For the text-containing cell, return its midpoint in (X, Y) coordinate format. 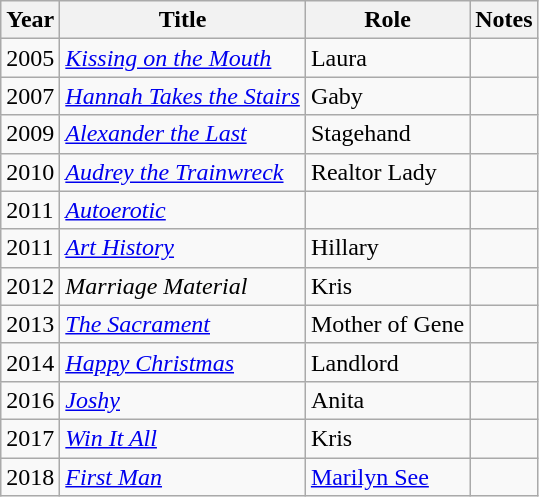
Alexander the Last (183, 134)
Title (183, 20)
2014 (30, 362)
2017 (30, 438)
2018 (30, 477)
Audrey the Trainwreck (183, 172)
Role (387, 20)
Marriage Material (183, 286)
Hillary (387, 248)
2016 (30, 400)
Realtor Lady (387, 172)
First Man (183, 477)
Stagehand (387, 134)
Anita (387, 400)
2012 (30, 286)
2010 (30, 172)
Mother of Gene (387, 324)
Joshy (183, 400)
The Sacrament (183, 324)
Happy Christmas (183, 362)
2005 (30, 58)
Autoerotic (183, 210)
Hannah Takes the Stairs (183, 96)
Gaby (387, 96)
2007 (30, 96)
Art History (183, 248)
Win It All (183, 438)
Landlord (387, 362)
Laura (387, 58)
2009 (30, 134)
Notes (504, 20)
Year (30, 20)
Marilyn See (387, 477)
2013 (30, 324)
Kissing on the Mouth (183, 58)
